Return [x, y] of the center of cell containing provided text 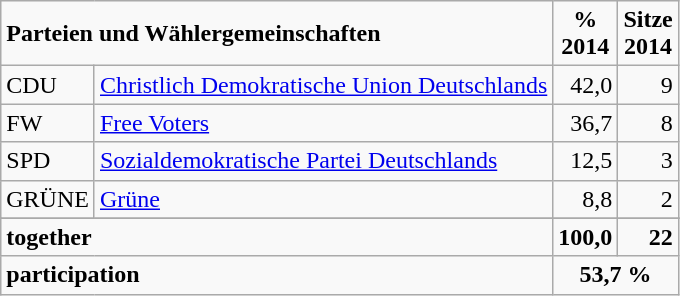
GRÜNE [48, 199]
12,5 [586, 161]
FW [48, 123]
8,8 [586, 199]
participation [277, 275]
53,7 % [616, 275]
2 [648, 199]
Parteien und Wählergemeinschaften [277, 34]
Sozialdemokratische Partei Deutschlands [323, 161]
100,0 [586, 237]
9 [648, 85]
Christlich Demokratische Union Deutschlands [323, 85]
Sitze2014 [648, 34]
8 [648, 123]
CDU [48, 85]
%2014 [586, 34]
SPD [48, 161]
together [277, 237]
42,0 [586, 85]
22 [648, 237]
Free Voters [323, 123]
Grüne [323, 199]
3 [648, 161]
36,7 [586, 123]
